Capture the cell that displays the provided text and extract its (x, y) central coordinate. 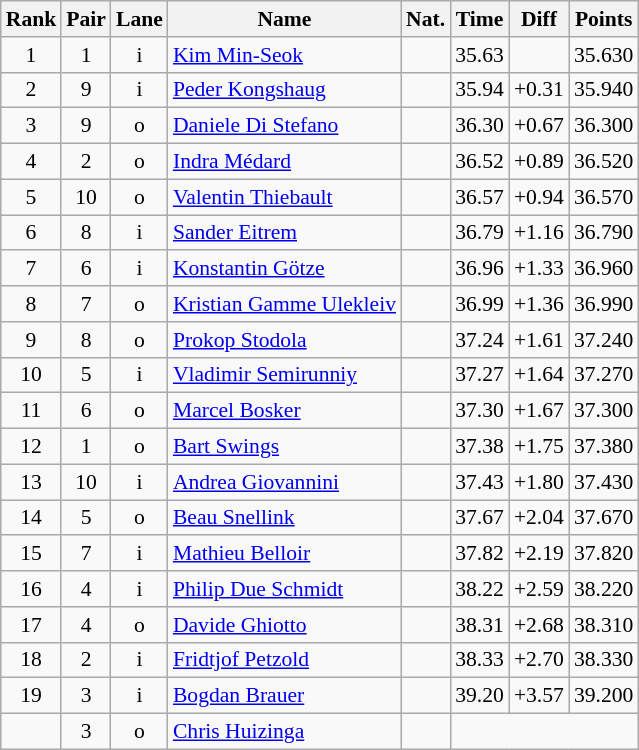
37.430 (604, 482)
38.33 (480, 660)
Vladimir Semirunniy (284, 375)
12 (32, 447)
37.820 (604, 554)
37.27 (480, 375)
37.38 (480, 447)
35.630 (604, 55)
+0.94 (539, 197)
+2.70 (539, 660)
37.82 (480, 554)
Points (604, 19)
Peder Kongshaug (284, 90)
Diff (539, 19)
Fridtjof Petzold (284, 660)
37.300 (604, 411)
36.30 (480, 126)
Bogdan Brauer (284, 696)
37.67 (480, 518)
37.670 (604, 518)
36.99 (480, 304)
38.31 (480, 625)
35.94 (480, 90)
Nat. (426, 19)
37.240 (604, 340)
+1.75 (539, 447)
+1.67 (539, 411)
+0.67 (539, 126)
16 (32, 589)
36.960 (604, 269)
36.57 (480, 197)
Beau Snellink (284, 518)
Prokop Stodola (284, 340)
38.220 (604, 589)
36.52 (480, 162)
11 (32, 411)
+2.19 (539, 554)
+1.80 (539, 482)
+1.36 (539, 304)
+0.31 (539, 90)
37.270 (604, 375)
37.43 (480, 482)
Lane (140, 19)
39.200 (604, 696)
18 (32, 660)
36.570 (604, 197)
Pair (86, 19)
+2.04 (539, 518)
19 (32, 696)
Bart Swings (284, 447)
36.79 (480, 233)
Kristian Gamme Ulekleiv (284, 304)
+2.59 (539, 589)
Mathieu Belloir (284, 554)
37.380 (604, 447)
Valentin Thiebault (284, 197)
Sander Eitrem (284, 233)
35.940 (604, 90)
Indra Médard (284, 162)
36.790 (604, 233)
Konstantin Götze (284, 269)
36.96 (480, 269)
37.24 (480, 340)
Marcel Bosker (284, 411)
+1.61 (539, 340)
14 (32, 518)
13 (32, 482)
+1.33 (539, 269)
+2.68 (539, 625)
Name (284, 19)
17 (32, 625)
Philip Due Schmidt (284, 589)
Rank (32, 19)
39.20 (480, 696)
Andrea Giovannini (284, 482)
35.63 (480, 55)
38.22 (480, 589)
38.330 (604, 660)
38.310 (604, 625)
+1.64 (539, 375)
+3.57 (539, 696)
Daniele Di Stefano (284, 126)
36.990 (604, 304)
36.520 (604, 162)
36.300 (604, 126)
15 (32, 554)
+0.89 (539, 162)
Kim Min-Seok (284, 55)
+1.16 (539, 233)
37.30 (480, 411)
Time (480, 19)
Davide Ghiotto (284, 625)
Chris Huizinga (284, 732)
